Capture the cell that displays the provided text and extract its (x, y) central coordinate. 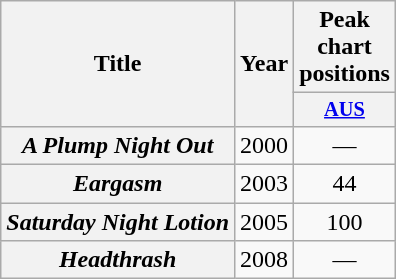
2000 (264, 145)
2003 (264, 184)
2008 (264, 260)
Saturday Night Lotion (118, 222)
Peak chart positions (345, 47)
Year (264, 64)
AUS (345, 110)
Headthrash (118, 260)
Eargasm (118, 184)
Title (118, 64)
A Plump Night Out (118, 145)
2005 (264, 222)
44 (345, 184)
100 (345, 222)
